From the cell containing the given text, extract its center point as [X, Y] coordinate. 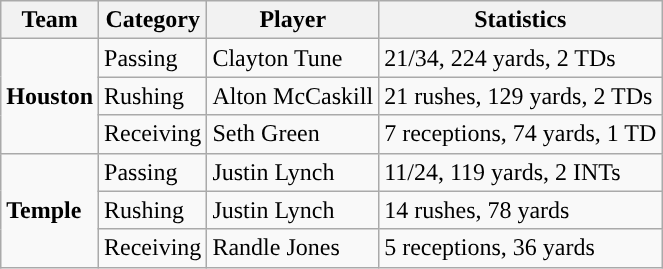
21/34, 224 yards, 2 TDs [520, 58]
5 receptions, 36 yards [520, 248]
Category [153, 20]
21 rushes, 129 yards, 2 TDs [520, 96]
11/24, 119 yards, 2 INTs [520, 172]
Team [50, 20]
Player [293, 20]
Statistics [520, 20]
Randle Jones [293, 248]
Alton McCaskill [293, 96]
7 receptions, 74 yards, 1 TD [520, 134]
Clayton Tune [293, 58]
14 rushes, 78 yards [520, 210]
Temple [50, 210]
Seth Green [293, 134]
Houston [50, 96]
